Output the (x, y) coordinate of the center of the cell containing the given text.  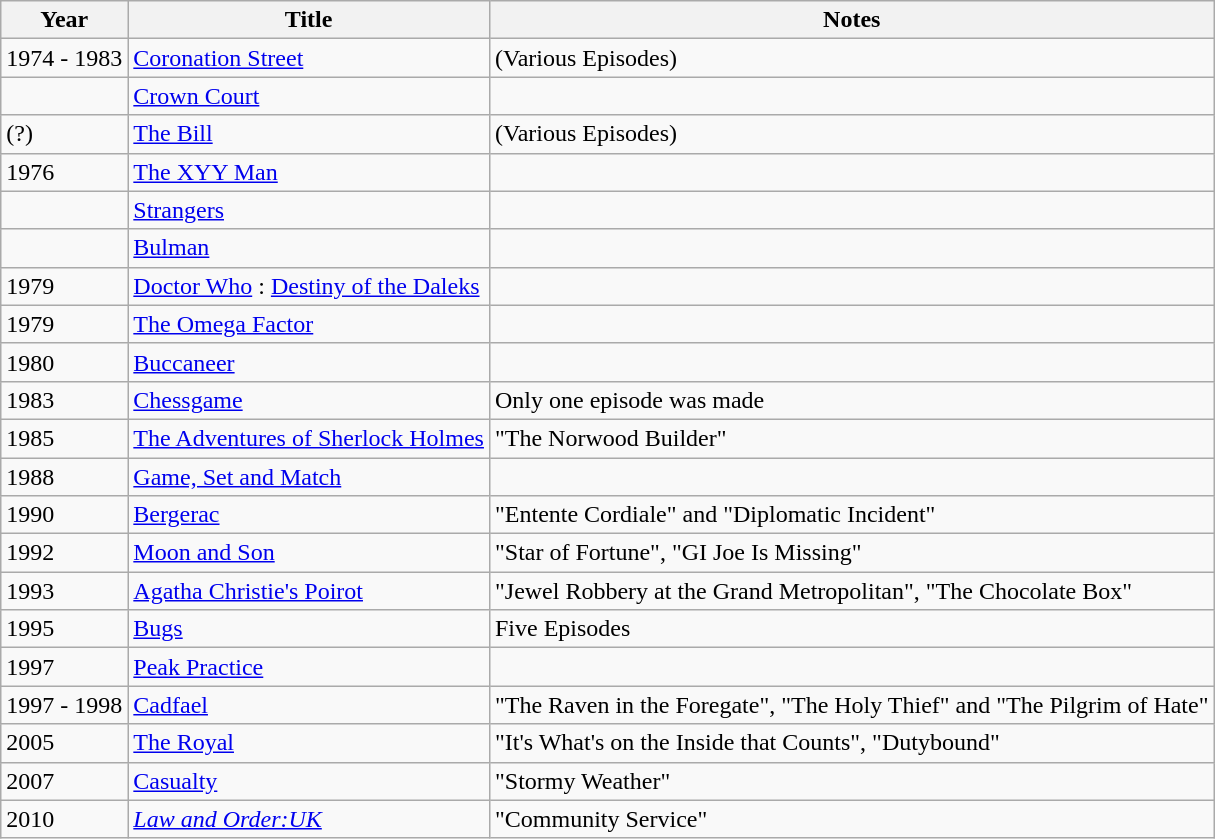
The Royal (309, 743)
Strangers (309, 210)
Doctor Who : Destiny of the Daleks (309, 286)
Casualty (309, 781)
1992 (64, 553)
1997 (64, 667)
Bergerac (309, 515)
Crown Court (309, 96)
1995 (64, 629)
The Adventures of Sherlock Holmes (309, 438)
1974 - 1983 (64, 58)
Agatha Christie's Poirot (309, 591)
Only one episode was made (852, 400)
"The Norwood Builder" (852, 438)
"Stormy Weather" (852, 781)
"It's What's on the Inside that Counts", "Dutybound" (852, 743)
1993 (64, 591)
1980 (64, 362)
1985 (64, 438)
"Entente Cordiale" and "Diplomatic Incident" (852, 515)
"Star of Fortune", "GI Joe Is Missing" (852, 553)
Title (309, 20)
Law and Order:UK (309, 819)
Year (64, 20)
Buccaneer (309, 362)
1990 (64, 515)
1997 - 1998 (64, 705)
"The Raven in the Foregate", "The Holy Thief" and "The Pilgrim of Hate" (852, 705)
Bugs (309, 629)
Notes (852, 20)
Coronation Street (309, 58)
The Bill (309, 134)
The Omega Factor (309, 324)
The XYY Man (309, 172)
Game, Set and Match (309, 477)
Cadfael (309, 705)
Moon and Son (309, 553)
"Community Service" (852, 819)
"Jewel Robbery at the Grand Metropolitan", "The Chocolate Box" (852, 591)
1983 (64, 400)
2007 (64, 781)
2005 (64, 743)
Chessgame (309, 400)
1976 (64, 172)
Five Episodes (852, 629)
2010 (64, 819)
1988 (64, 477)
Bulman (309, 248)
(?) (64, 134)
Peak Practice (309, 667)
